Pinpoint the cell where the given text exists, returning its [x, y] midpoint coordinate. 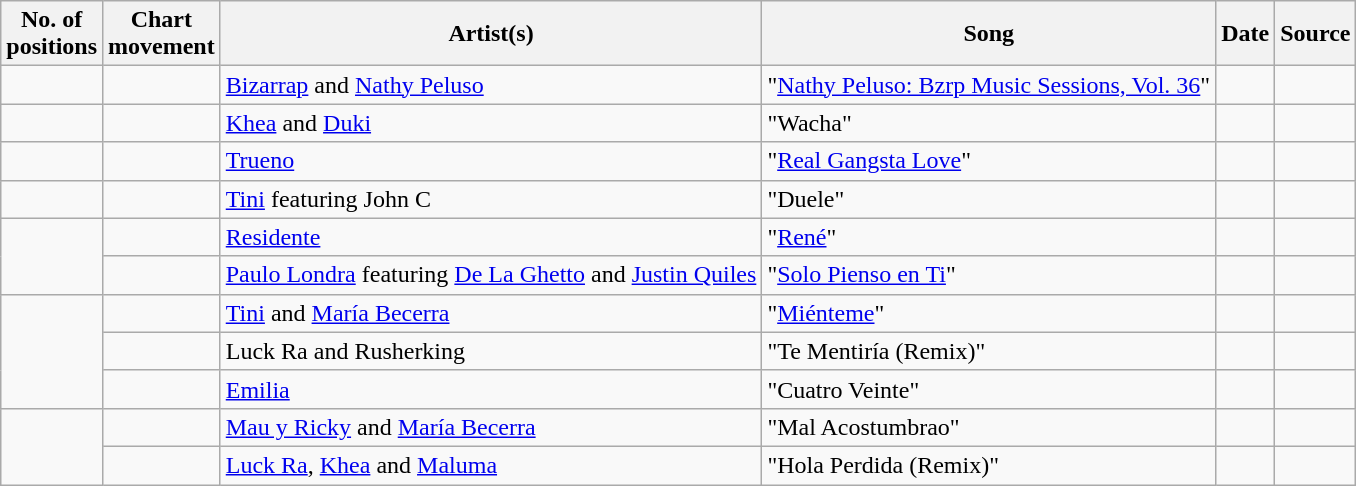
"Hola Perdida (Remix)" [989, 465]
Tini featuring John C [491, 199]
Mau y Ricky and María Becerra [491, 427]
Date [1246, 34]
No. ofpositions [52, 34]
Luck Ra, Khea and Maluma [491, 465]
Song [989, 34]
Tini and María Becerra [491, 313]
Khea and Duki [491, 123]
Chartmovement [162, 34]
Source [1316, 34]
Residente [491, 237]
Emilia [491, 389]
Paulo Londra featuring De La Ghetto and Justin Quiles [491, 275]
"Solo Pienso en Ti" [989, 275]
Trueno [491, 161]
"Te Mentiría (Remix)" [989, 351]
"Duele" [989, 199]
"Wacha" [989, 123]
"Cuatro Veinte" [989, 389]
"René" [989, 237]
Luck Ra and Rusherking [491, 351]
Artist(s) [491, 34]
Bizarrap and Nathy Peluso [491, 85]
"Real Gangsta Love" [989, 161]
"Mal Acostumbrao" [989, 427]
"Miénteme" [989, 313]
"Nathy Peluso: Bzrp Music Sessions, Vol. 36" [989, 85]
